Detect which cell encompasses the target text, then output its [x, y] center coordinate. 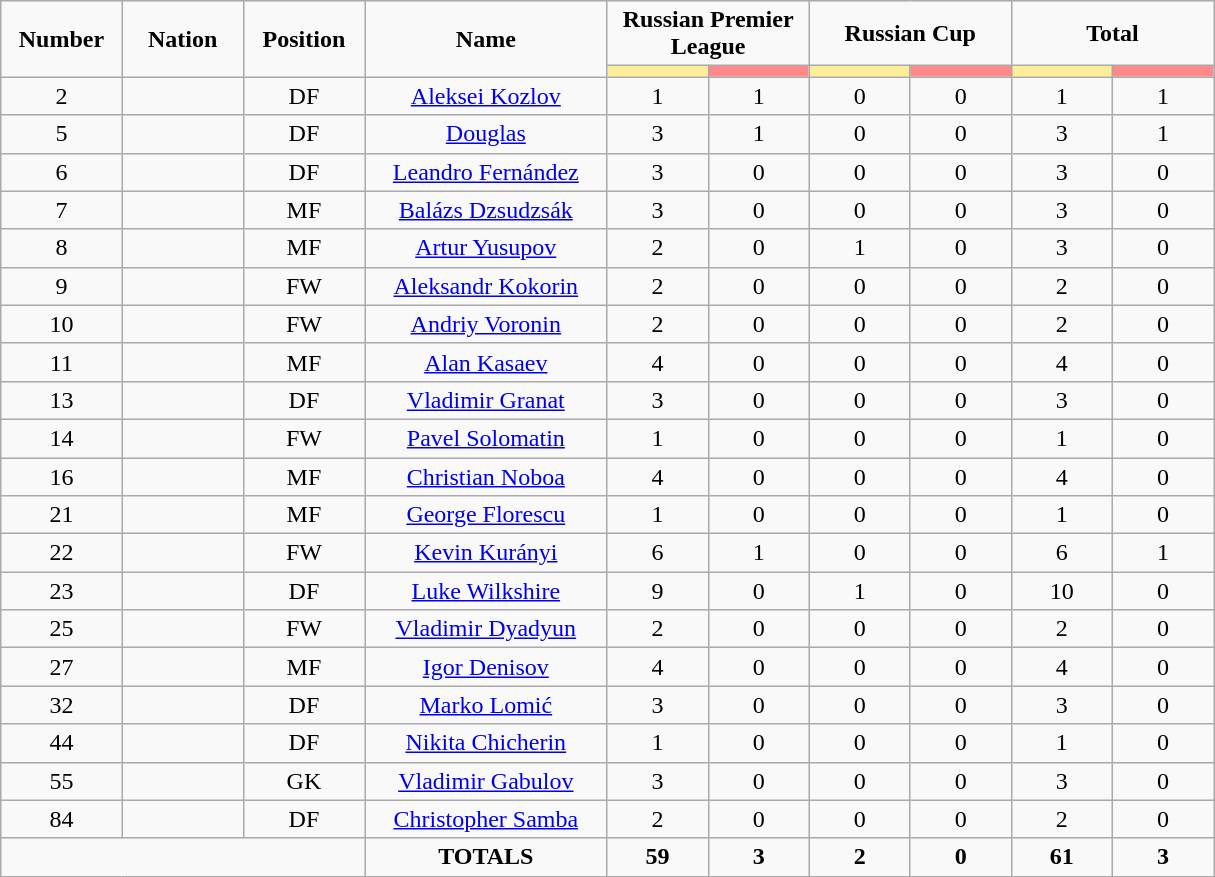
Balázs Dzsudzsák [486, 210]
61 [1062, 857]
Aleksei Kozlov [486, 96]
16 [62, 477]
Name [486, 39]
Alan Kasaev [486, 362]
Kevin Kurányi [486, 553]
27 [62, 667]
Number [62, 39]
GK [304, 781]
44 [62, 743]
Nikita Chicherin [486, 743]
Marko Lomić [486, 705]
Russian Cup [910, 34]
Vladimir Dyadyun [486, 629]
11 [62, 362]
84 [62, 819]
George Florescu [486, 515]
8 [62, 248]
32 [62, 705]
Vladimir Gabulov [486, 781]
Leandro Fernández [486, 172]
5 [62, 134]
Aleksandr Kokorin [486, 286]
21 [62, 515]
Christopher Samba [486, 819]
Artur Yusupov [486, 248]
13 [62, 400]
55 [62, 781]
59 [658, 857]
Andriy Voronin [486, 324]
Christian Noboa [486, 477]
14 [62, 438]
Russian Premier League [708, 34]
22 [62, 553]
Position [304, 39]
25 [62, 629]
Nation [182, 39]
Douglas [486, 134]
Total [1112, 34]
TOTALS [486, 857]
Pavel Solomatin [486, 438]
Luke Wilkshire [486, 591]
Vladimir Granat [486, 400]
Igor Denisov [486, 667]
7 [62, 210]
23 [62, 591]
